Return [x, y] of the center of cell containing provided text 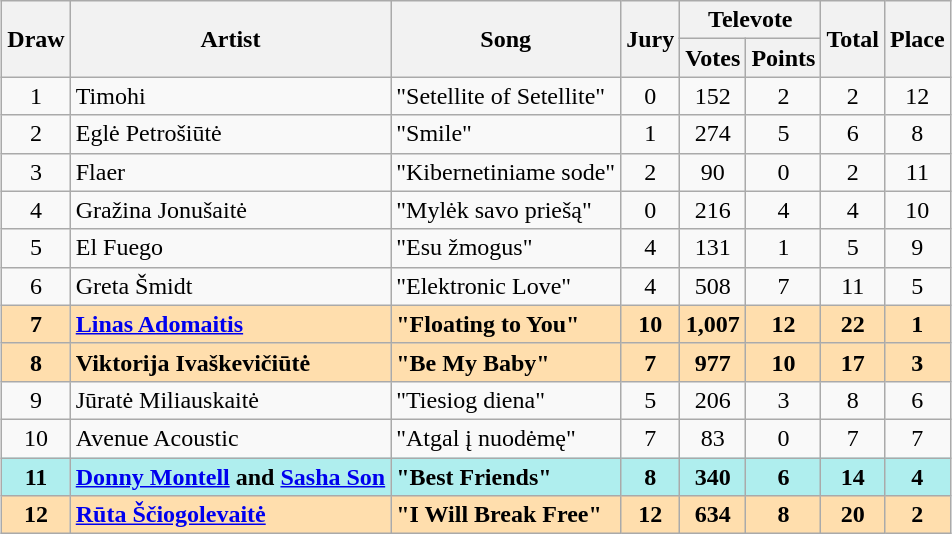
"Elektronic Love" [506, 286]
20 [853, 515]
Jury [650, 39]
"Mylėk savo priešą" [506, 210]
Votes [713, 58]
22 [853, 324]
1,007 [713, 324]
Rūta Ščiogolevaitė [230, 515]
Gražina Jonušaitė [230, 210]
Jūratė Miliauskaitė [230, 400]
"Best Friends" [506, 477]
"Kibernetiniame sode" [506, 172]
Flaer [230, 172]
"I Will Break Free" [506, 515]
Points [784, 58]
216 [713, 210]
Artist [230, 39]
Viktorija Ivaškevičiūtė [230, 362]
131 [713, 248]
"Tiesiog diena" [506, 400]
340 [713, 477]
Eglė Petrošiūtė [230, 134]
152 [713, 96]
17 [853, 362]
14 [853, 477]
Draw [36, 39]
206 [713, 400]
El Fuego [230, 248]
508 [713, 286]
"Esu žmogus" [506, 248]
"Smile" [506, 134]
Linas Adomaitis [230, 324]
Timohi [230, 96]
Donny Montell and Sasha Son [230, 477]
90 [713, 172]
Place [917, 39]
Televote [750, 20]
"Setellite of Setellite" [506, 96]
"Atgal į nuodėmę" [506, 438]
Total [853, 39]
634 [713, 515]
274 [713, 134]
"Floating to You" [506, 324]
977 [713, 362]
"Be My Baby" [506, 362]
83 [713, 438]
Greta Šmidt [230, 286]
Song [506, 39]
Avenue Acoustic [230, 438]
